Identify which cell holds the provided text, then report its (x, y) central coordinate. 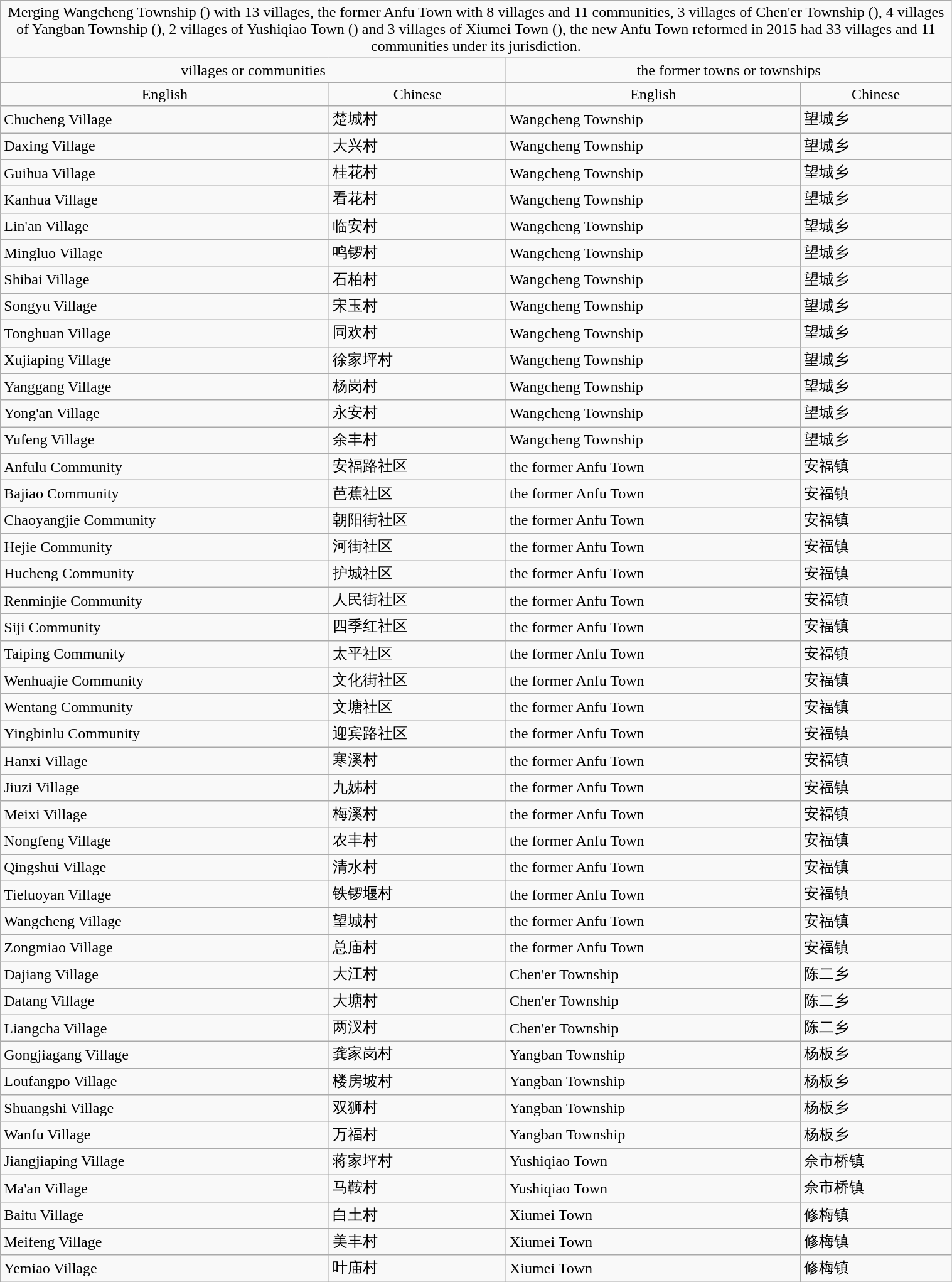
Bajiao Community (164, 493)
叶庙村 (418, 1268)
蒋家坪村 (418, 1161)
Hejie Community (164, 547)
Dajiang Village (164, 974)
安福路社区 (418, 467)
Siji Community (164, 628)
Anfulu Community (164, 467)
Yong'an Village (164, 413)
宋玉村 (418, 306)
Qingshui Village (164, 868)
Shibai Village (164, 280)
Taiping Community (164, 654)
Chaoyangjie Community (164, 520)
万福村 (418, 1135)
Zongmiao Village (164, 948)
石柏村 (418, 280)
文化街社区 (418, 681)
Baitu Village (164, 1215)
Yufeng Village (164, 441)
太平社区 (418, 654)
Gongjiagang Village (164, 1055)
Shuangshi Village (164, 1109)
清水村 (418, 868)
Wanfu Village (164, 1135)
Ma'an Village (164, 1188)
Meixi Village (164, 815)
迎宾路社区 (418, 735)
鸣锣村 (418, 254)
Datang Village (164, 1002)
大江村 (418, 974)
余丰村 (418, 441)
徐家坪村 (418, 360)
楼房坡村 (418, 1081)
两汊村 (418, 1028)
Wentang Community (164, 707)
九姊村 (418, 787)
villages or communities (254, 70)
Renminjie Community (164, 600)
杨岗村 (418, 387)
Chucheng Village (164, 119)
望城村 (418, 922)
楚城村 (418, 119)
Jiuzi Village (164, 787)
朝阳街社区 (418, 520)
护城社区 (418, 574)
桂花村 (418, 173)
the former towns or townships (729, 70)
Kanhua Village (164, 200)
大塘村 (418, 1002)
铁锣堰村 (418, 894)
Hanxi Village (164, 761)
Mingluo Village (164, 254)
文塘社区 (418, 707)
Meifeng Village (164, 1242)
Loufangpo Village (164, 1081)
Yingbinlu Community (164, 735)
白土村 (418, 1215)
总庙村 (418, 948)
Wenhuajie Community (164, 681)
Hucheng Community (164, 574)
Nongfeng Village (164, 841)
Lin'an Village (164, 226)
Daxing Village (164, 147)
同欢村 (418, 333)
梅溪村 (418, 815)
芭蕉社区 (418, 493)
农丰村 (418, 841)
双狮村 (418, 1109)
大兴村 (418, 147)
寒溪村 (418, 761)
四季红社区 (418, 628)
Yanggang Village (164, 387)
永安村 (418, 413)
临安村 (418, 226)
看花村 (418, 200)
Songyu Village (164, 306)
Jiangjiaping Village (164, 1161)
Liangcha Village (164, 1028)
人民街社区 (418, 600)
美丰村 (418, 1242)
河街社区 (418, 547)
龚家岗村 (418, 1055)
马鞍村 (418, 1188)
Tieluoyan Village (164, 894)
Yemiao Village (164, 1268)
Tonghuan Village (164, 333)
Guihua Village (164, 173)
Xujiaping Village (164, 360)
Wangcheng Village (164, 922)
